Identify which cell holds the provided text, then report its (X, Y) central coordinate. 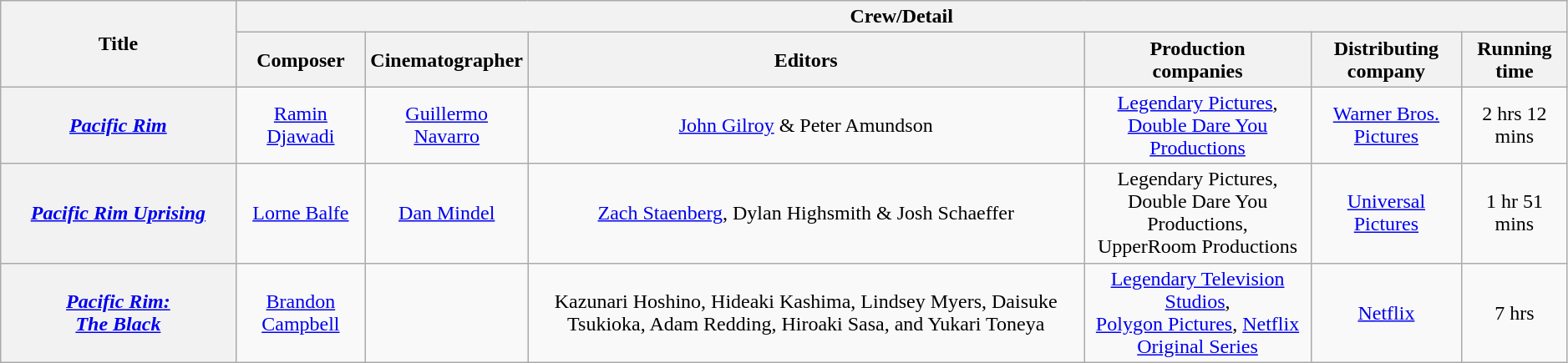
Ramin Djawadi (301, 125)
Cinematographer (447, 60)
Netflix (1386, 312)
Distributingcompany (1386, 60)
Running time (1514, 60)
Kazunari Hoshino, Hideaki Kashima, Lindsey Myers, Daisuke Tsukioka, Adam Redding, Hiroaki Sasa, and Yukari Toneya (806, 312)
Legendary Television Studios, Polygon Pictures, Netflix Original Series (1198, 312)
Crew/Detail (901, 17)
Guillermo Navarro (447, 125)
7 hrs (1514, 312)
Editors (806, 60)
John Gilroy & Peter Amundson (806, 125)
2 hrs 12 mins (1514, 125)
Composer (301, 60)
Legendary Pictures,Double Dare You Productions (1198, 125)
1 hr 51 mins (1514, 214)
Pacific Rim (119, 125)
Pacific Rim Uprising (119, 214)
Title (119, 43)
Legendary Pictures, Double Dare You Productions,UpperRoom Productions (1198, 214)
Brandon Campbell (301, 312)
Productioncompanies (1198, 60)
Dan Mindel (447, 214)
Lorne Balfe (301, 214)
Warner Bros. Pictures (1386, 125)
Universal Pictures (1386, 214)
Pacific Rim:The Black (119, 312)
Zach Staenberg, Dylan Highsmith & Josh Schaeffer (806, 214)
